Return the (X, Y) coordinate for the center point of the cell that contains the specified text.  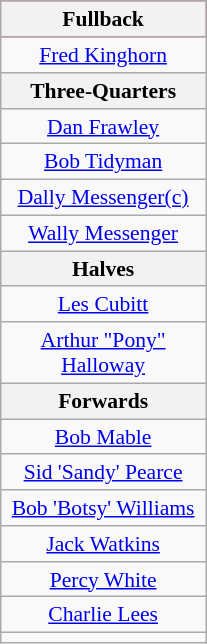
Les Cubitt (104, 304)
Percy White (104, 579)
Jack Watkins (104, 544)
Halves (104, 269)
Forwards (104, 401)
Bob Tidyman (104, 162)
Wally Messenger (104, 233)
Three-Quarters (104, 91)
Fred Kinghorn (104, 55)
Arthur "Pony" Halloway (104, 352)
Bob 'Botsy' Williams (104, 508)
Bob Mable (104, 437)
Charlie Lees (104, 615)
Dan Frawley (104, 126)
Sid 'Sandy' Pearce (104, 472)
Dally Messenger(c) (104, 197)
Fullback (104, 19)
